Extract the [X, Y] coordinate from the center of the cell holding the provided text.  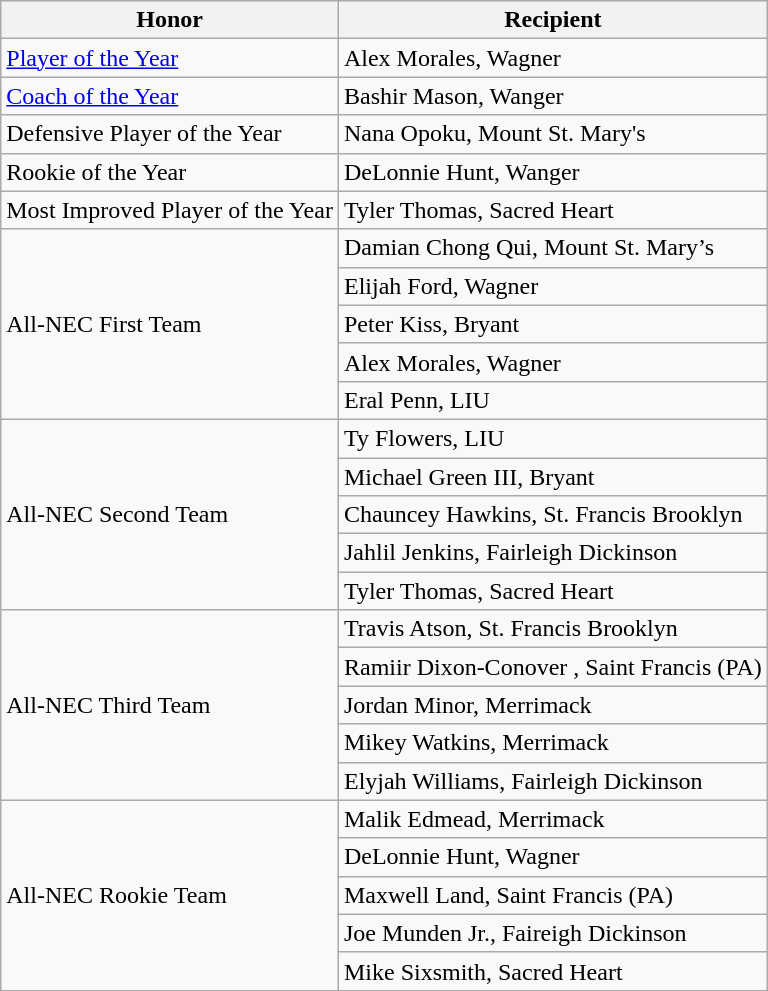
Chauncey Hawkins, St. Francis Brooklyn [552, 515]
Malik Edmead, Merrimack [552, 819]
DeLonnie Hunt, Wagner [552, 857]
Eral Penn, LIU [552, 400]
Honor [170, 20]
All-NEC First Team [170, 324]
Peter Kiss, Bryant [552, 324]
Jahlil Jenkins, Fairleigh Dickinson [552, 553]
Mike Sixsmith, Sacred Heart [552, 971]
Coach of the Year [170, 96]
Maxwell Land, Saint Francis (PA) [552, 895]
All-NEC Second Team [170, 514]
Nana Opoku, Mount St. Mary's [552, 134]
Joe Munden Jr., Faireigh Dickinson [552, 933]
Michael Green III, Bryant [552, 477]
DeLonnie Hunt, Wanger [552, 172]
Defensive Player of the Year [170, 134]
Bashir Mason, Wanger [552, 96]
Recipient [552, 20]
Ty Flowers, LIU [552, 438]
All-NEC Third Team [170, 705]
All-NEC Rookie Team [170, 895]
Mikey Watkins, Merrimack [552, 743]
Jordan Minor, Merrimack [552, 705]
Rookie of the Year [170, 172]
Travis Atson, St. Francis Brooklyn [552, 629]
Ramiir Dixon-Conover , Saint Francis (PA) [552, 667]
Most Improved Player of the Year [170, 210]
Elijah Ford, Wagner [552, 286]
Damian Chong Qui, Mount St. Mary’s [552, 248]
Player of the Year [170, 58]
Elyjah Williams, Fairleigh Dickinson [552, 781]
